Output the [X, Y] coordinate of the center of the cell containing the given text.  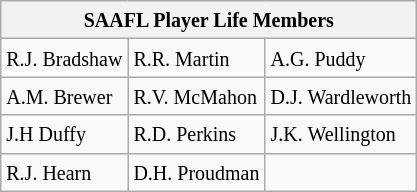
R.R. Martin [196, 58]
SAAFL Player Life Members [209, 20]
R.J. Hearn [64, 172]
A.M. Brewer [64, 96]
J.H Duffy [64, 134]
J.K. Wellington [341, 134]
R.J. Bradshaw [64, 58]
D.H. Proudman [196, 172]
D.J. Wardleworth [341, 96]
A.G. Puddy [341, 58]
R.D. Perkins [196, 134]
R.V. McMahon [196, 96]
